Detect which cell encompasses the target text, then output its [X, Y] center coordinate. 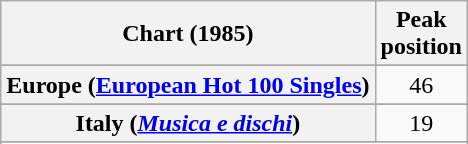
19 [421, 123]
Italy (Musica e dischi) [188, 123]
Europe (European Hot 100 Singles) [188, 85]
46 [421, 85]
Chart (1985) [188, 34]
Peakposition [421, 34]
